Identify which cell holds the provided text, then report its [x, y] central coordinate. 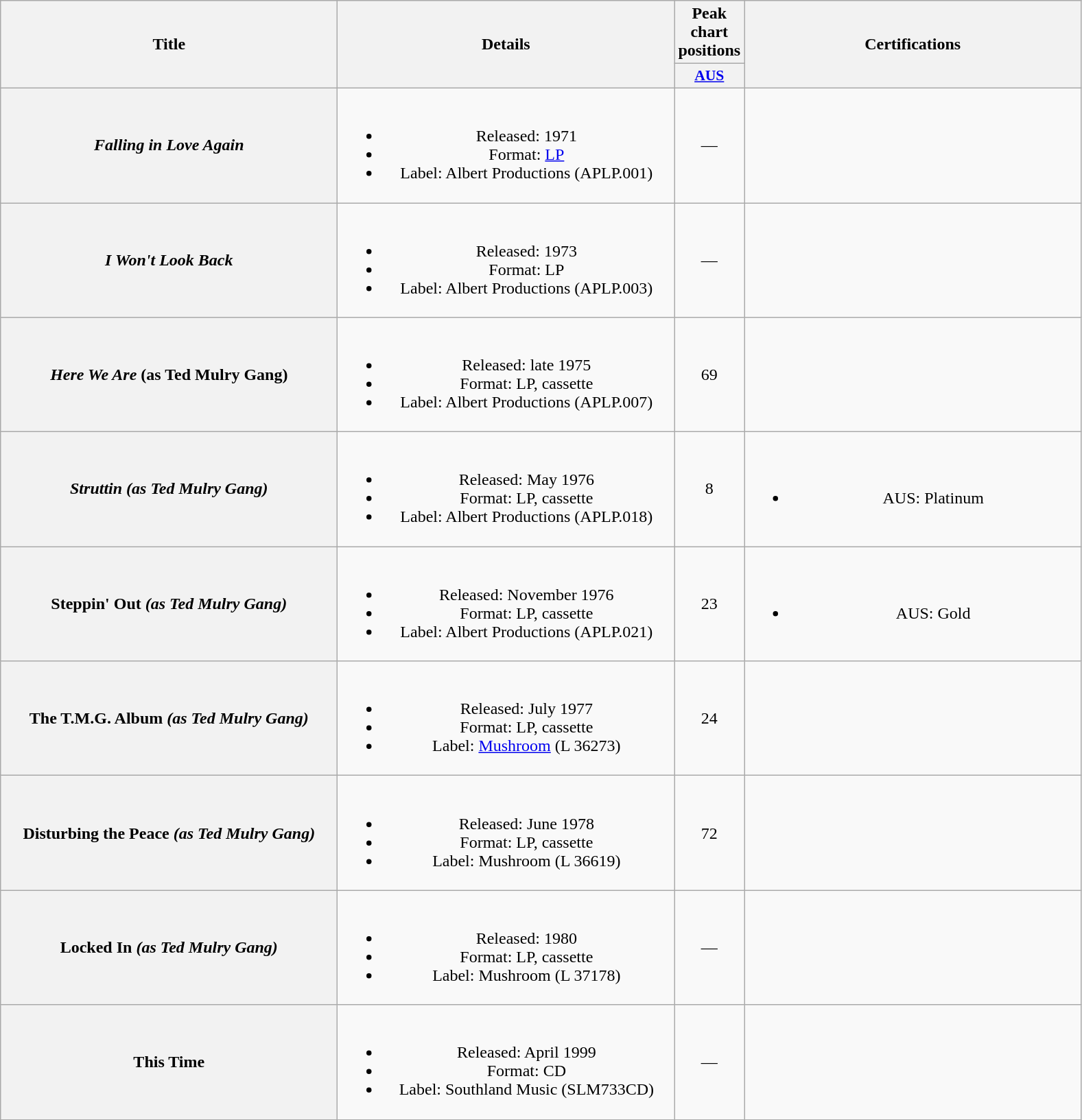
8 [709, 490]
Struttin (as Ted Mulry Gang) [169, 490]
24 [709, 719]
Released: July 1977Format: LP, cassetteLabel: Mushroom (L 36273) [506, 719]
Released: late 1975Format: LP, cassetteLabel: Albert Productions (APLP.007) [506, 374]
Released: May 1976Format: LP, cassetteLabel: Albert Productions (APLP.018) [506, 490]
Released: 1971Format: LPLabel: Albert Productions (APLP.001) [506, 145]
AUS [709, 76]
Falling in Love Again [169, 145]
Here We Are (as Ted Mulry Gang) [169, 374]
Title [169, 45]
Released: November 1976Format: LP, cassetteLabel: Albert Productions (APLP.021) [506, 604]
Locked In (as Ted Mulry Gang) [169, 948]
Disturbing the Peace (as Ted Mulry Gang) [169, 833]
Released: April 1999Format: CDLabel: Southland Music (SLM733CD) [506, 1062]
AUS: Gold [913, 604]
Peak chart positions [709, 32]
69 [709, 374]
Steppin' Out (as Ted Mulry Gang) [169, 604]
Certifications [913, 45]
I Won't Look Back [169, 261]
72 [709, 833]
23 [709, 604]
Details [506, 45]
Released: 1973Format: LPLabel: Albert Productions (APLP.003) [506, 261]
AUS: Platinum [913, 490]
This Time [169, 1062]
The T.M.G. Album (as Ted Mulry Gang) [169, 719]
Released: June 1978Format: LP, cassetteLabel: Mushroom (L 36619) [506, 833]
Released: 1980Format: LP, cassetteLabel: Mushroom (L 37178) [506, 948]
